Provide the (X, Y) coordinate of the cell's center where the given text is located.  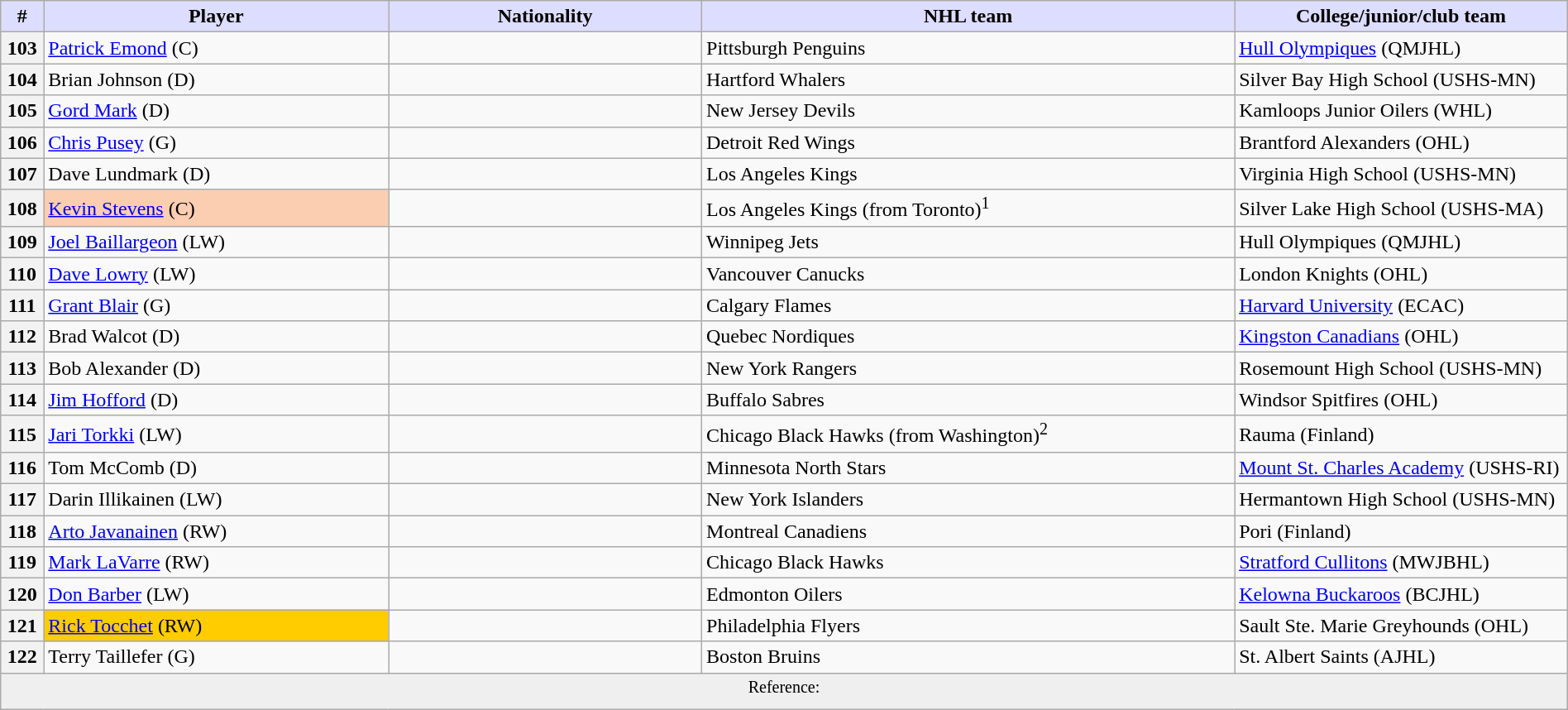
122 (22, 657)
116 (22, 468)
Kamloops Junior Oilers (WHL) (1401, 111)
Mark LaVarre (RW) (217, 563)
109 (22, 242)
Jari Torkki (LW) (217, 434)
Montreal Canadiens (968, 531)
Rick Tocchet (RW) (217, 626)
Hartford Whalers (968, 79)
St. Albert Saints (AJHL) (1401, 657)
Arto Javanainen (RW) (217, 531)
Kingston Canadians (OHL) (1401, 337)
104 (22, 79)
Grant Blair (G) (217, 305)
114 (22, 400)
Detroit Red Wings (968, 142)
Brian Johnson (D) (217, 79)
Sault Ste. Marie Greyhounds (OHL) (1401, 626)
Terry Taillefer (G) (217, 657)
Hermantown High School (USHS-MN) (1401, 500)
105 (22, 111)
Silver Bay High School (USHS-MN) (1401, 79)
College/junior/club team (1401, 17)
Reference: (784, 692)
New York Islanders (968, 500)
Philadelphia Flyers (968, 626)
121 (22, 626)
Minnesota North Stars (968, 468)
Pori (Finland) (1401, 531)
118 (22, 531)
Don Barber (LW) (217, 594)
# (22, 17)
Windsor Spitfires (OHL) (1401, 400)
112 (22, 337)
Gord Mark (D) (217, 111)
Joel Baillargeon (LW) (217, 242)
Buffalo Sabres (968, 400)
Silver Lake High School (USHS-MA) (1401, 209)
Dave Lundmark (D) (217, 174)
108 (22, 209)
Dave Lowry (LW) (217, 274)
110 (22, 274)
Brantford Alexanders (OHL) (1401, 142)
Player (217, 17)
Los Angeles Kings (968, 174)
New York Rangers (968, 368)
Jim Hofford (D) (217, 400)
Edmonton Oilers (968, 594)
New Jersey Devils (968, 111)
111 (22, 305)
Boston Bruins (968, 657)
Quebec Nordiques (968, 337)
Kelowna Buckaroos (BCJHL) (1401, 594)
113 (22, 368)
Chicago Black Hawks (968, 563)
Kevin Stevens (C) (217, 209)
Nationality (546, 17)
115 (22, 434)
119 (22, 563)
Rosemount High School (USHS-MN) (1401, 368)
London Knights (OHL) (1401, 274)
NHL team (968, 17)
Los Angeles Kings (from Toronto)1 (968, 209)
Chicago Black Hawks (from Washington)2 (968, 434)
Virginia High School (USHS-MN) (1401, 174)
Pittsburgh Penguins (968, 48)
103 (22, 48)
106 (22, 142)
Stratford Cullitons (MWJBHL) (1401, 563)
Chris Pusey (G) (217, 142)
Darin Illikainen (LW) (217, 500)
Calgary Flames (968, 305)
117 (22, 500)
Vancouver Canucks (968, 274)
Bob Alexander (D) (217, 368)
Rauma (Finland) (1401, 434)
Harvard University (ECAC) (1401, 305)
Patrick Emond (C) (217, 48)
107 (22, 174)
Tom McComb (D) (217, 468)
120 (22, 594)
Mount St. Charles Academy (USHS-RI) (1401, 468)
Winnipeg Jets (968, 242)
Brad Walcot (D) (217, 337)
